Return [x, y] of the center of cell containing provided text 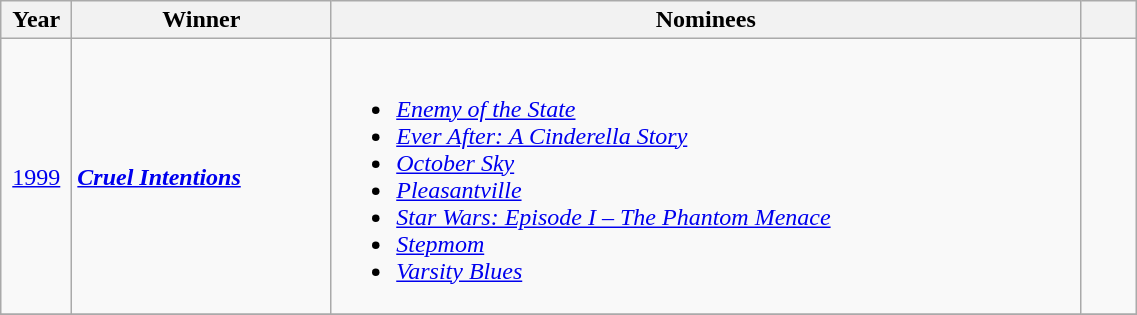
Nominees [706, 20]
Year [36, 20]
Cruel Intentions [202, 176]
1999 [36, 176]
Enemy of the StateEver After: A Cinderella StoryOctober SkyPleasantvilleStar Wars: Episode I – The Phantom MenaceStepmomVarsity Blues [706, 176]
Winner [202, 20]
